Return the [X, Y] coordinate for the center point of the cell that contains the specified text.  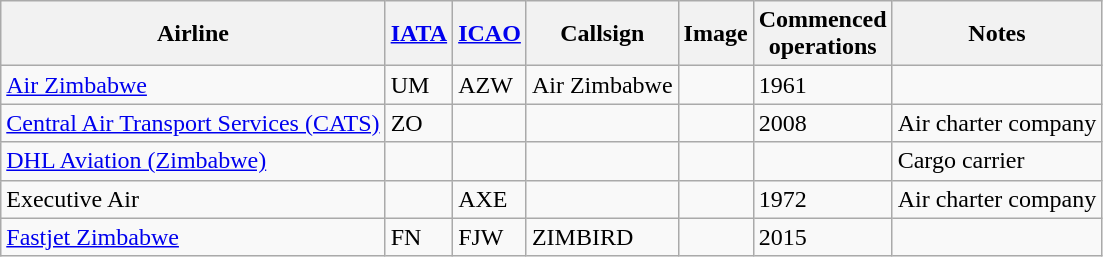
Callsign [602, 34]
Executive Air [193, 199]
DHL Aviation (Zimbabwe) [193, 161]
Image [716, 34]
UM [419, 85]
ICAO [490, 34]
FJW [490, 237]
2008 [822, 123]
AXE [490, 199]
AZW [490, 85]
Airline [193, 34]
1961 [822, 85]
Central Air Transport Services (CATS) [193, 123]
2015 [822, 237]
Commencedoperations [822, 34]
IATA [419, 34]
1972 [822, 199]
Fastjet Zimbabwe [193, 237]
Notes [997, 34]
ZIMBIRD [602, 237]
FN [419, 237]
Cargo carrier [997, 161]
ZO [419, 123]
